Determine the (x, y) coordinate at the center of the cell enclosing the given text.  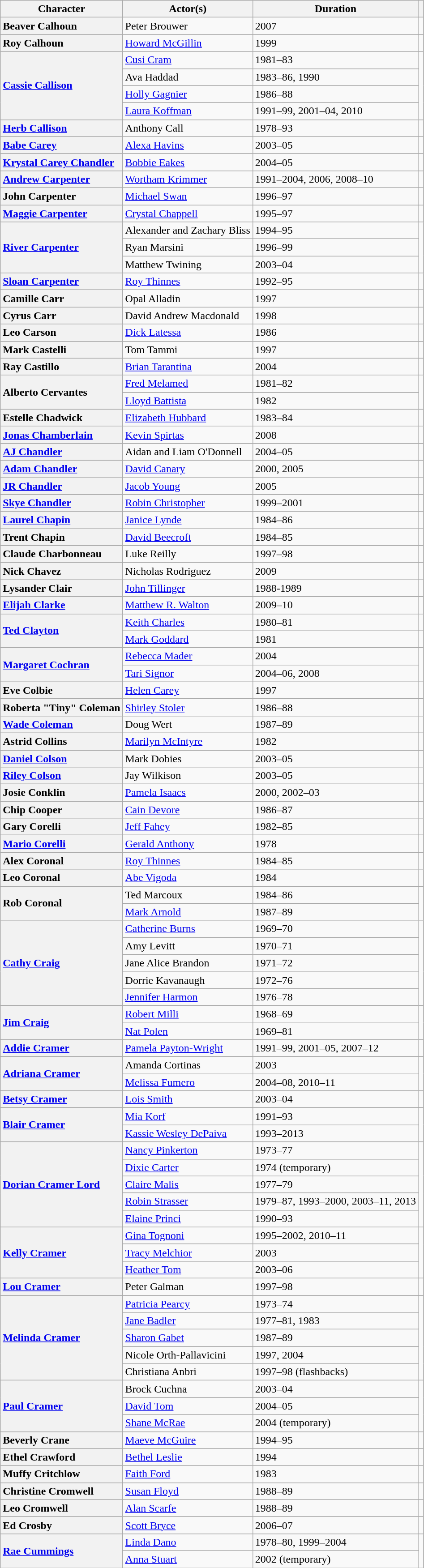
Patricia Pearcy (188, 1304)
Lou Cramer (62, 1286)
Anthony Call (188, 128)
David Beecroft (188, 537)
1996–97 (335, 196)
1996–99 (335, 248)
Josie Conklin (62, 793)
Margaret Cochran (62, 665)
Camille Carr (62, 299)
Fred Melamed (188, 384)
2000, 2005 (335, 469)
Astrid Collins (62, 741)
1990–93 (335, 1218)
Rae Cummings (62, 1551)
Daniel Colson (62, 759)
Jonas Chamberlain (62, 435)
Matthew R. Walton (188, 605)
2000, 2002–03 (335, 793)
Chip Cooper (62, 810)
Heather Tom (188, 1269)
1974 (temporary) (335, 1167)
Cain Devore (188, 810)
Abe Vigoda (188, 878)
David Tom (188, 1406)
Muffy Critchlow (62, 1474)
Babe Carey (62, 145)
Cassie Callison (62, 85)
Gina Tognoni (188, 1235)
Melissa Fumero (188, 1082)
Herb Callison (62, 128)
Tom Tammi (188, 350)
Beverly Crane (62, 1440)
Maggie Carpenter (62, 214)
1977–81, 1983 (335, 1321)
Crystal Chappell (188, 214)
Sloan Carpenter (62, 282)
1973–74 (335, 1304)
Dorian Cramer Lord (62, 1184)
Robin Christopher (188, 503)
Character (62, 9)
Ed Crosby (62, 1525)
Wade Coleman (62, 724)
JR Chandler (62, 486)
Nancy Pinkerton (188, 1150)
1983–86, 1990 (335, 77)
Mark Dobies (188, 759)
1973–77 (335, 1150)
Amanda Cortinas (188, 1065)
Roy Calhoun (62, 43)
2004–06, 2008 (335, 673)
1983–84 (335, 418)
Gerald Anthony (188, 844)
Ted Clayton (62, 631)
Alberto Cervantes (62, 392)
Christine Cromwell (62, 1491)
2008 (335, 435)
1969–70 (335, 929)
Mark Goddard (188, 639)
Alex Coronal (62, 861)
Kassie Wesley DePaiva (188, 1133)
Alan Scarfe (188, 1508)
Shane McRae (188, 1423)
Betsy Cramer (62, 1099)
1981 (335, 639)
1976–78 (335, 997)
2004–08, 2010–11 (335, 1082)
Nat Polen (188, 1031)
2005 (335, 486)
1986 (335, 333)
1991–99, 2001–04, 2010 (335, 111)
2007 (335, 26)
Lysander Clair (62, 588)
Jane Alice Brandon (188, 963)
Tracy Melchior (188, 1252)
Anna Stuart (188, 1559)
Opal Alladin (188, 299)
1988-1989 (335, 588)
1995–2002, 2010–11 (335, 1235)
Ethel Crawford (62, 1457)
Marilyn McIntyre (188, 741)
Dixie Carter (188, 1167)
Mario Corelli (62, 844)
Amy Levitt (188, 946)
Nick Chavez (62, 571)
Christiana Anbri (188, 1372)
1993–2013 (335, 1133)
Lloyd Battista (188, 401)
1994 (335, 1457)
1978–80, 1999–2004 (335, 1542)
Pamela Isaacs (188, 793)
Kevin Spirtas (188, 435)
Scott Bryce (188, 1525)
David Andrew Macdonald (188, 316)
Peter Brouwer (188, 26)
1997, 2004 (335, 1355)
1995–97 (335, 214)
1972–76 (335, 980)
Elaine Princi (188, 1218)
1991–93 (335, 1116)
Matthew Twining (188, 265)
1991–99, 2001–05, 2007–12 (335, 1048)
Peter Galman (188, 1286)
Maeve McGuire (188, 1440)
Elizabeth Hubbard (188, 418)
Melinda Cramer (62, 1338)
Mark Arnold (188, 912)
1968–69 (335, 1014)
1981–83 (335, 60)
Leo Coronal (62, 878)
Cyrus Carr (62, 316)
Krystal Carey Chandler (62, 162)
Riley Colson (62, 776)
Paul Cramer (62, 1406)
Wortham Krimmer (188, 179)
1978–93 (335, 128)
AJ Chandler (62, 452)
Claire Malis (188, 1184)
Nicholas Rodriguez (188, 571)
Robin Strasser (188, 1201)
Jay Wilkison (188, 776)
Trent Chapin (62, 537)
1977–79 (335, 1184)
1979–87, 1993–2000, 2003–11, 2013 (335, 1201)
1992–95 (335, 282)
Adriana Cramer (62, 1074)
Catherine Burns (188, 929)
John Carpenter (62, 196)
Dick Latessa (188, 333)
Mia Korf (188, 1116)
Holly Gagnier (188, 94)
Tari Signor (188, 673)
Laura Koffman (188, 111)
Cathy Craig (62, 963)
Alexa Havins (188, 145)
Brian Tarantina (188, 367)
Ava Haddad (188, 77)
Jeff Fahey (188, 827)
1986–87 (335, 810)
Andrew Carpenter (62, 179)
Aidan and Liam O'Donnell (188, 452)
2006–07 (335, 1525)
Duration (335, 9)
Leo Cromwell (62, 1508)
Lois Smith (188, 1099)
Ryan Marsini (188, 248)
1981–82 (335, 384)
1969–81 (335, 1031)
Rebecca Mader (188, 656)
Blair Cramer (62, 1125)
2009–10 (335, 605)
1978 (335, 844)
Eve Colbie (62, 690)
Leo Carson (62, 333)
Keith Charles (188, 622)
Faith Ford (188, 1474)
1999 (335, 43)
Alexander and Zachary Bliss (188, 231)
Bethel Leslie (188, 1457)
Claude Charbonneau (62, 554)
1999–2001 (335, 503)
Cusi Cram (188, 60)
1970–71 (335, 946)
Laurel Chapin (62, 520)
John Tillinger (188, 588)
Elijah Clarke (62, 605)
2002 (temporary) (335, 1559)
Jacob Young (188, 486)
Jennifer Harmon (188, 997)
Estelle Chadwick (62, 418)
Jane Badler (188, 1321)
1984 (335, 878)
1991–2004, 2006, 2008–10 (335, 179)
Linda Dano (188, 1542)
Skye Chandler (62, 503)
Ted Marcoux (188, 895)
Rob Coronal (62, 903)
Helen Carey (188, 690)
Janice Lynde (188, 520)
1997–98 (flashbacks) (335, 1372)
Brock Cuchna (188, 1389)
1983 (335, 1474)
Sharon Gabet (188, 1338)
1980–81 (335, 622)
2003–06 (335, 1269)
David Canary (188, 469)
Luke Reilly (188, 554)
Adam Chandler (62, 469)
Nicole Orth-Pallavicini (188, 1355)
Shirley Stoler (188, 707)
Doug Wert (188, 724)
Beaver Calhoun (62, 26)
Susan Floyd (188, 1491)
Bobbie Eakes (188, 162)
1982–85 (335, 827)
Roberta "Tiny" Coleman (62, 707)
Actor(s) (188, 9)
Howard McGillin (188, 43)
Dorrie Kavanaugh (188, 980)
Robert Milli (188, 1014)
Michael Swan (188, 196)
Pamela Payton-Wright (188, 1048)
1971–72 (335, 963)
Gary Corelli (62, 827)
2009 (335, 571)
2004 (temporary) (335, 1423)
Addie Cramer (62, 1048)
Ray Castillo (62, 367)
Jim Craig (62, 1022)
Kelly Cramer (62, 1252)
River Carpenter (62, 248)
1998 (335, 316)
Mark Castelli (62, 350)
